Capture the cell that displays the provided text and extract its (X, Y) central coordinate. 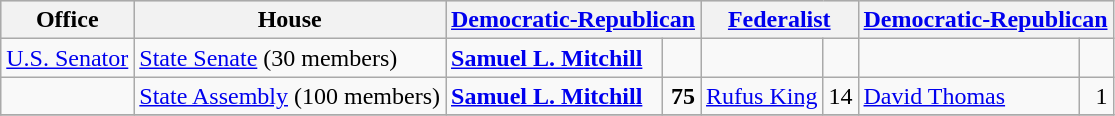
State Senate (30 members) (290, 58)
75 (682, 96)
Federalist (780, 20)
David Thomas (969, 96)
U.S. Senator (68, 58)
1 (1096, 96)
Rufus King (762, 96)
House (290, 20)
Office (68, 20)
State Assembly (100 members) (290, 96)
14 (840, 96)
